Identify which cell holds the provided text, then report its [X, Y] central coordinate. 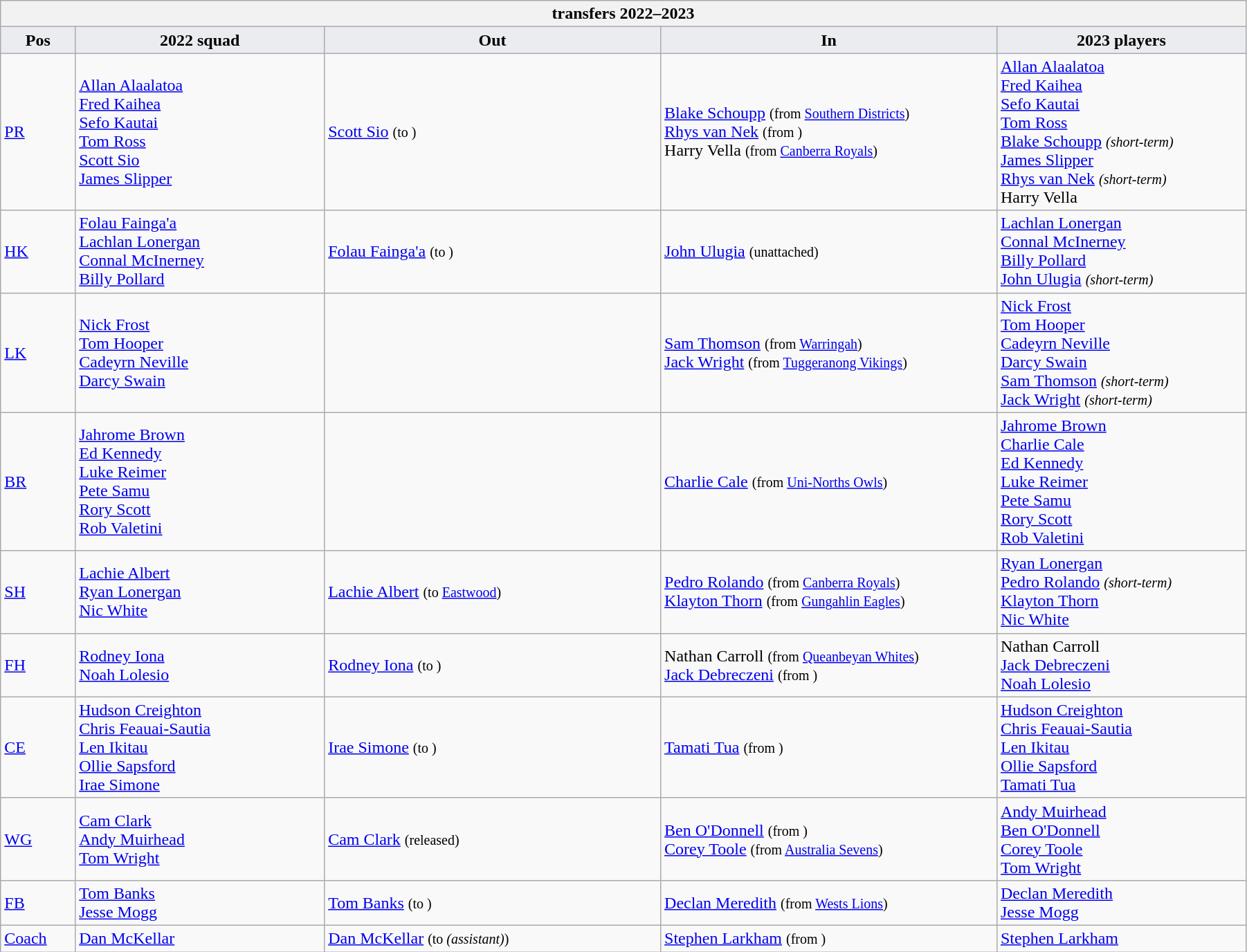
Folau Fainga'a (to ) [493, 252]
In [829, 40]
BR [38, 482]
Ryan Lonergan Pedro Rolando (short-term) Klayton Thorn Nic White [1121, 592]
Stephen Larkham [1121, 938]
Out [493, 40]
Blake Schoupp (from Southern Districts) Rhys van Nek (from ) Harry Vella (from Canberra Royals) [829, 131]
2023 players [1121, 40]
transfers 2022–2023 [623, 14]
Charlie Cale (from Uni-Norths Owls) [829, 482]
Pedro Rolando (from Canberra Royals) Klayton Thorn (from Gungahlin Eagles) [829, 592]
Coach [38, 938]
Scott Sio (to ) [493, 131]
Lachlan Lonergan Connal McInerney Billy Pollard John Ulugia (short-term) [1121, 252]
HK [38, 252]
Nathan Carroll Jack Debreczeni Noah Lolesio [1121, 665]
Irae Simone (to ) [493, 747]
Sam Thomson (from Warringah) Jack Wright (from Tuggeranong Vikings) [829, 353]
Nathan Carroll (from Queanbeyan Whites) Jack Debreczeni (from ) [829, 665]
Rodney Iona (to ) [493, 665]
PR [38, 131]
Jahrome Brown Ed Kennedy Luke Reimer Pete Samu Rory Scott Rob Valetini [200, 482]
Andy Muirhead Ben O'Donnell Corey Toole Tom Wright [1121, 839]
CE [38, 747]
Allan Alaalatoa Fred Kaihea Sefo Kautai Tom Ross Scott Sio James Slipper [200, 131]
Hudson Creighton Chris Feauai-Sautia Len Ikitau Ollie Sapsford Tamati Tua [1121, 747]
Cam Clark (released) [493, 839]
LK [38, 353]
Tom Banks Jesse Mogg [200, 902]
Allan Alaalatoa Fred Kaihea Sefo Kautai Tom Ross Blake Schoupp (short-term) James Slipper Rhys van Nek (short-term) Harry Vella [1121, 131]
Lachie Albert (to Eastwood) [493, 592]
Dan McKellar [200, 938]
Pos [38, 40]
Lachie Albert Ryan Lonergan Nic White [200, 592]
FH [38, 665]
Ben O'Donnell (from ) Corey Toole (from Australia Sevens) [829, 839]
WG [38, 839]
Cam Clark Andy Muirhead Tom Wright [200, 839]
Declan Meredith Jesse Mogg [1121, 902]
2022 squad [200, 40]
John Ulugia (unattached) [829, 252]
Nick Frost Tom Hooper Cadeyrn Neville Darcy Swain Sam Thomson (short-term) Jack Wright (short-term) [1121, 353]
Hudson Creighton Chris Feauai-Sautia Len Ikitau Ollie Sapsford Irae Simone [200, 747]
FB [38, 902]
Jahrome Brown Charlie Cale Ed Kennedy Luke Reimer Pete Samu Rory Scott Rob Valetini [1121, 482]
Nick Frost Tom Hooper Cadeyrn Neville Darcy Swain [200, 353]
Rodney Iona Noah Lolesio [200, 665]
Tom Banks (to ) [493, 902]
Folau Fainga'a Lachlan Lonergan Connal McInerney Billy Pollard [200, 252]
Declan Meredith (from Wests Lions) [829, 902]
Stephen Larkham (from ) [829, 938]
SH [38, 592]
Tamati Tua (from ) [829, 747]
Dan McKellar (to (assistant)) [493, 938]
